Detect which cell encompasses the target text, then output its [X, Y] center coordinate. 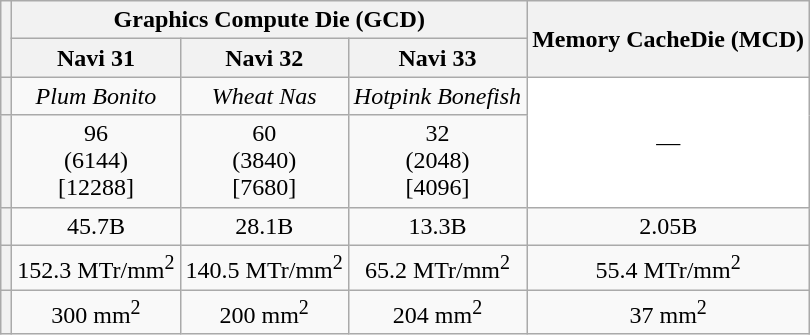
204 mm2 [437, 312]
Wheat Nas [264, 96]
28.1B [264, 226]
2.05B [668, 226]
65.2 MTr/mm2 [437, 268]
32 (2048) [4096] [437, 161]
Memory CacheDie (MCD) [668, 39]
Navi 31 [96, 58]
Graphics Compute Die (GCD) [270, 20]
Navi 33 [437, 58]
Navi 32 [264, 58]
55.4 MTr/mm2 [668, 268]
96 (6144) [12288] [96, 161]
200 mm2 [264, 312]
60 (3840) [7680] [264, 161]
140.5 MTr/mm2 [264, 268]
13.3B [437, 226]
152.3 MTr/mm2 [96, 268]
Hotpink Bonefish [437, 96]
37 mm2 [668, 312]
300 mm2 [96, 312]
— [668, 142]
Plum Bonito [96, 96]
45.7B [96, 226]
